Provide the (x, y) coordinate of the cell's center where the given text is located.  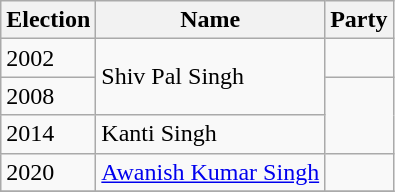
2008 (48, 96)
Name (210, 20)
Election (48, 20)
Kanti Singh (210, 134)
2020 (48, 172)
Shiv Pal Singh (210, 77)
Awanish Kumar Singh (210, 172)
Party (359, 20)
2002 (48, 58)
2014 (48, 134)
